Capture the cell that displays the provided text and extract its [x, y] central coordinate. 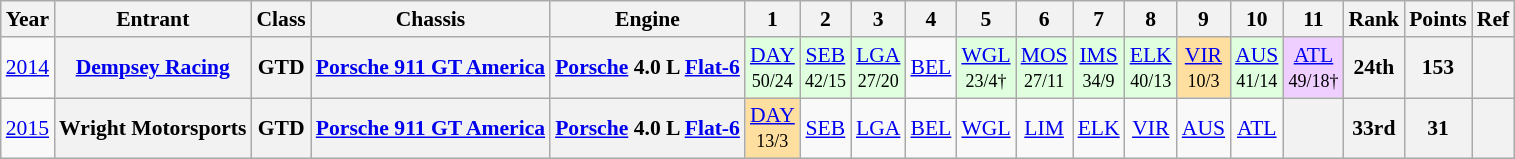
Class [280, 19]
VIR [1151, 128]
ATL49/18† [1313, 68]
4 [930, 19]
1 [772, 19]
ELK40/13 [1151, 68]
SEB42/15 [826, 68]
LGA27/20 [878, 68]
Ref [1493, 19]
Wright Motorsports [152, 128]
11 [1313, 19]
31 [1438, 128]
LGA [878, 128]
ELK [1099, 128]
MOS27/11 [1044, 68]
33rd [1374, 128]
Entrant [152, 19]
SEB [826, 128]
6 [1044, 19]
Engine [648, 19]
AUS41/14 [1256, 68]
5 [986, 19]
WGL [986, 128]
IMS34/9 [1099, 68]
2 [826, 19]
DAY13/3 [772, 128]
Points [1438, 19]
Dempsey Racing [152, 68]
24th [1374, 68]
Year [28, 19]
9 [1204, 19]
DAY50/24 [772, 68]
153 [1438, 68]
WGL23/4† [986, 68]
Rank [1374, 19]
2014 [28, 68]
3 [878, 19]
10 [1256, 19]
LIM [1044, 128]
2015 [28, 128]
ATL [1256, 128]
VIR10/3 [1204, 68]
7 [1099, 19]
AUS [1204, 128]
Chassis [430, 19]
8 [1151, 19]
